Detect which cell encompasses the target text, then output its (X, Y) center coordinate. 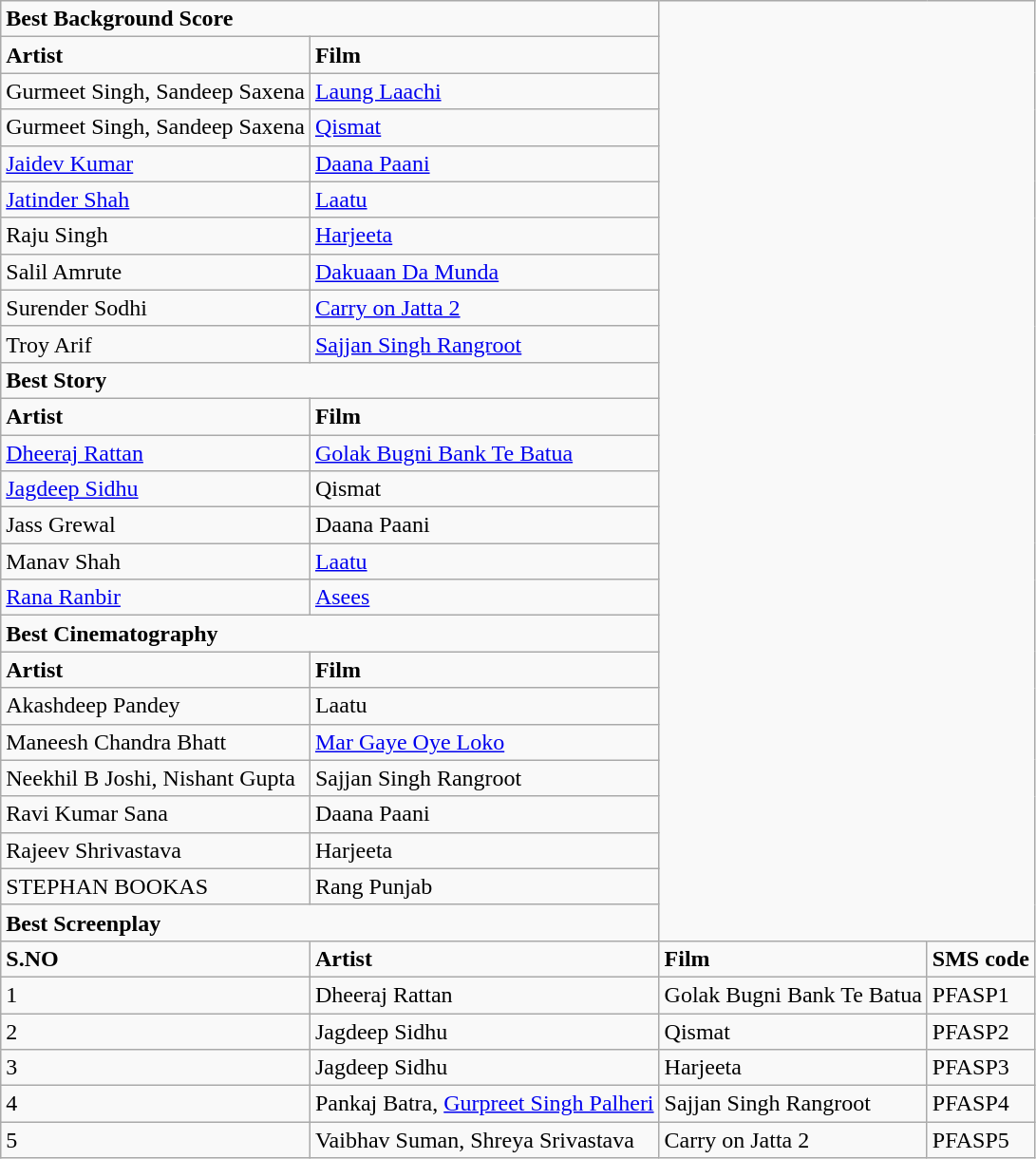
2 (156, 1031)
4 (156, 1104)
Rana Ranbir (156, 598)
Rang Punjab (484, 886)
Best Background Score (330, 19)
Ravi Kumar Sana (156, 814)
Jatinder Shah (156, 199)
Troy Arif (156, 344)
Neekhil B Joshi, Nishant Gupta (156, 778)
PFASP5 (980, 1140)
Surender Sodhi (156, 308)
5 (156, 1140)
Laung Laachi (484, 91)
PFASP4 (980, 1104)
Asees (484, 598)
Mar Gaye Oye Loko (484, 742)
Jass Grewal (156, 525)
Raju Singh (156, 236)
Vaibhav Suman, Shreya Srivastava (484, 1140)
PFASP1 (980, 995)
Salil Amrute (156, 272)
Maneesh Chandra Bhatt (156, 742)
3 (156, 1068)
Best Screenplay (330, 922)
STEPHAN BOOKAS (156, 886)
Akashdeep Pandey (156, 706)
PFASP2 (980, 1031)
Manav Shah (156, 561)
SMS code (980, 959)
S.NO (156, 959)
PFASP3 (980, 1068)
Jaidev Kumar (156, 163)
Best Cinematography (330, 634)
Rajeev Shrivastava (156, 850)
Dakuaan Da Munda (484, 272)
Best Story (330, 380)
1 (156, 995)
Pankaj Batra, Gurpreet Singh Palheri (484, 1104)
